From the cell containing the given text, extract its center point as (x, y) coordinate. 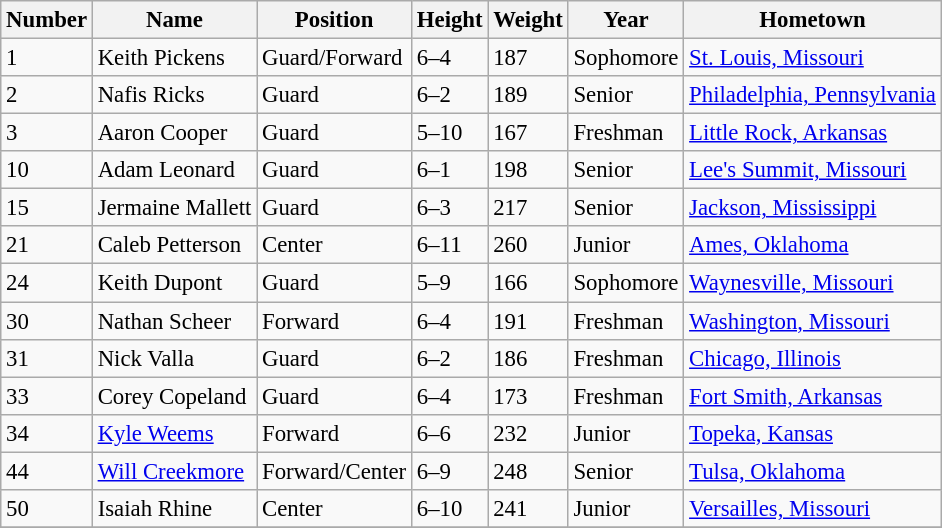
Little Rock, Arkansas (812, 133)
24 (47, 283)
Aaron Cooper (174, 133)
30 (47, 321)
Nick Valla (174, 358)
Nathan Scheer (174, 321)
2 (47, 95)
Keith Pickens (174, 58)
44 (47, 471)
Name (174, 20)
241 (528, 509)
Adam Leonard (174, 170)
6–1 (450, 170)
Height (450, 20)
217 (528, 208)
31 (47, 358)
189 (528, 95)
Number (47, 20)
15 (47, 208)
Keith Dupont (174, 283)
Isaiah Rhine (174, 509)
21 (47, 245)
6–10 (450, 509)
Chicago, Illinois (812, 358)
186 (528, 358)
Waynesville, Missouri (812, 283)
34 (47, 433)
50 (47, 509)
5–10 (450, 133)
Guard/Forward (334, 58)
248 (528, 471)
Forward/Center (334, 471)
6–11 (450, 245)
Nafis Ricks (174, 95)
Jackson, Mississippi (812, 208)
Tulsa, Oklahoma (812, 471)
Kyle Weems (174, 433)
33 (47, 396)
10 (47, 170)
173 (528, 396)
Ames, Oklahoma (812, 245)
Lee's Summit, Missouri (812, 170)
Fort Smith, Arkansas (812, 396)
1 (47, 58)
Topeka, Kansas (812, 433)
6–3 (450, 208)
Corey Copeland (174, 396)
166 (528, 283)
Versailles, Missouri (812, 509)
198 (528, 170)
6–9 (450, 471)
Weight (528, 20)
Year (626, 20)
Washington, Missouri (812, 321)
3 (47, 133)
167 (528, 133)
Jermaine Mallett (174, 208)
Position (334, 20)
187 (528, 58)
Philadelphia, Pennsylvania (812, 95)
191 (528, 321)
Caleb Petterson (174, 245)
Will Creekmore (174, 471)
St. Louis, Missouri (812, 58)
Hometown (812, 20)
6–6 (450, 433)
260 (528, 245)
232 (528, 433)
5–9 (450, 283)
